Determine the (x, y) coordinate at the center of the cell enclosing the given text.  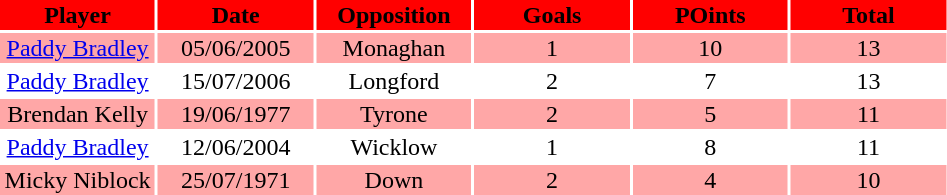
15/07/2006 (236, 81)
Wicklow (394, 147)
Longford (394, 81)
Down (394, 180)
19/06/1977 (236, 114)
Brendan Kelly (78, 114)
Opposition (394, 15)
4 (710, 180)
5 (710, 114)
Goals (552, 15)
Micky Niblock (78, 180)
25/07/1971 (236, 180)
05/06/2005 (236, 48)
Player (78, 15)
Total (868, 15)
POints (710, 15)
7 (710, 81)
Date (236, 15)
Tyrone (394, 114)
Monaghan (394, 48)
8 (710, 147)
12/06/2004 (236, 147)
